Return [x, y] of the center of cell containing provided text 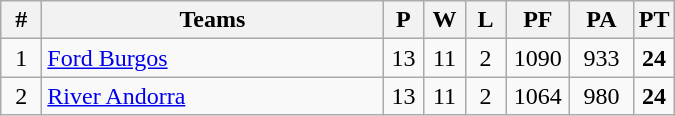
1090 [538, 58]
PA [602, 20]
PF [538, 20]
980 [602, 96]
P [404, 20]
Teams [212, 20]
W [444, 20]
PT [654, 20]
1064 [538, 96]
933 [602, 58]
L [486, 20]
Ford Burgos [212, 58]
1 [22, 58]
# [22, 20]
River Andorra [212, 96]
